Scan for the cell matching the given text and deliver its (X, Y) coordinate at center. 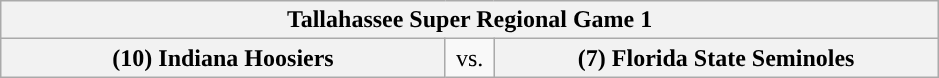
(7) Florida State Seminoles (716, 58)
(10) Indiana Hoosiers (224, 58)
vs. (470, 58)
Tallahassee Super Regional Game 1 (470, 20)
